From the cell containing the given text, extract its center point as (X, Y) coordinate. 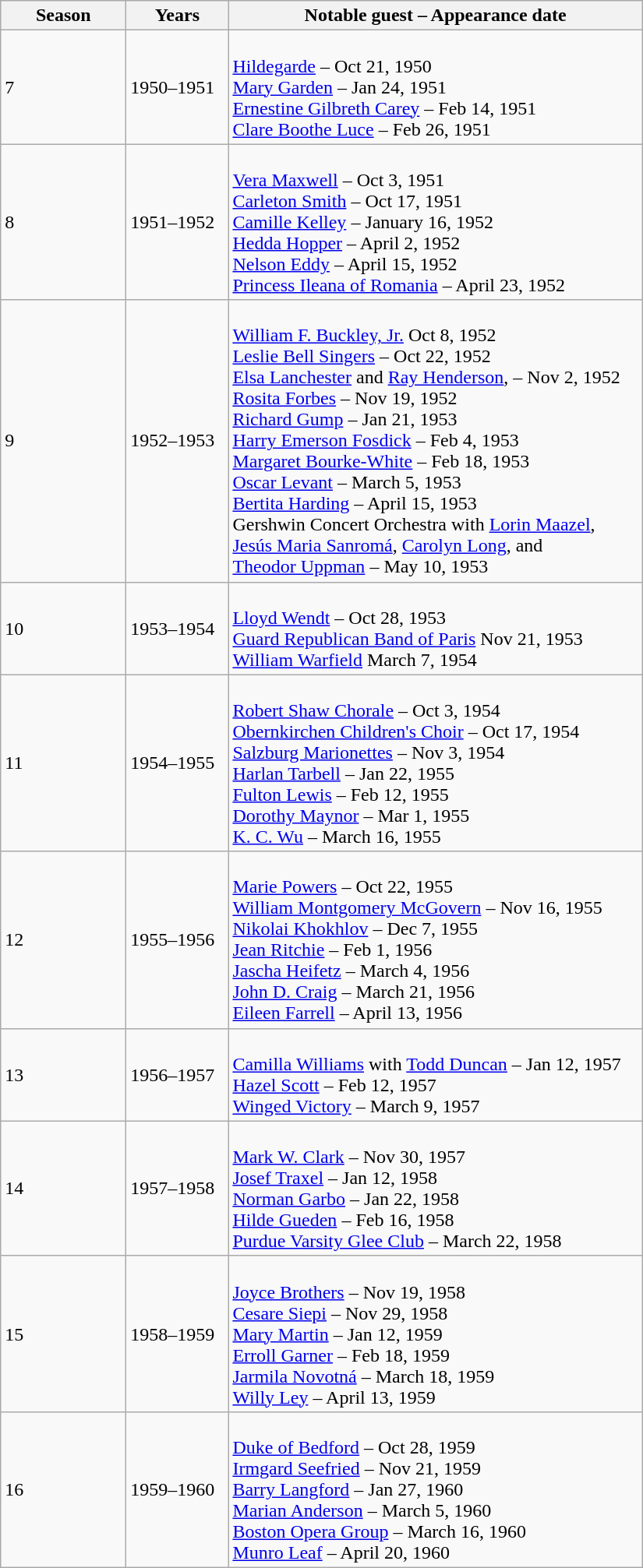
9 (64, 441)
Camilla Williams with Todd Duncan – Jan 12, 1957 Hazel Scott – Feb 12, 1957 Winged Victory – March 9, 1957 (435, 1075)
12 (64, 939)
10 (64, 628)
8 (64, 222)
1958–1959 (178, 1334)
Season (64, 16)
1951–1952 (178, 222)
13 (64, 1075)
Notable guest – Appearance date (435, 16)
1957–1958 (178, 1189)
1954–1955 (178, 763)
1955–1956 (178, 939)
15 (64, 1334)
Hildegarde – Oct 21, 1950 Mary Garden – Jan 24, 1951 Ernestine Gilbreth Carey – Feb 14, 1951 Clare Boothe Luce – Feb 26, 1951 (435, 87)
1953–1954 (178, 628)
Years (178, 16)
1952–1953 (178, 441)
7 (64, 87)
1959–1960 (178, 1489)
1950–1951 (178, 87)
Lloyd Wendt – Oct 28, 1953 Guard Republican Band of Paris Nov 21, 1953 William Warfield March 7, 1954 (435, 628)
11 (64, 763)
1956–1957 (178, 1075)
14 (64, 1189)
16 (64, 1489)
